Determine the [X, Y] coordinate at the center of the cell enclosing the given text.  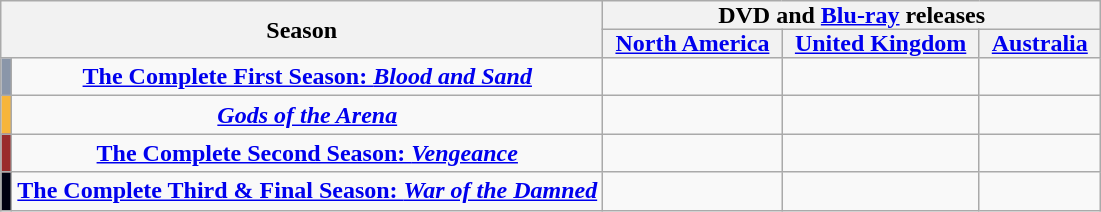
United Kingdom [880, 43]
Gods of the Arena [308, 115]
The Complete Third & Final Season: War of the Damned [308, 191]
Australia [1040, 43]
The Complete Second Season: Vengeance [308, 153]
DVD and Blu-ray releases [852, 15]
The Complete First Season: Blood and Sand [308, 77]
Season [302, 30]
North America [692, 43]
